Find where the given text appears and provide that cell's center as [x, y] coordinate. 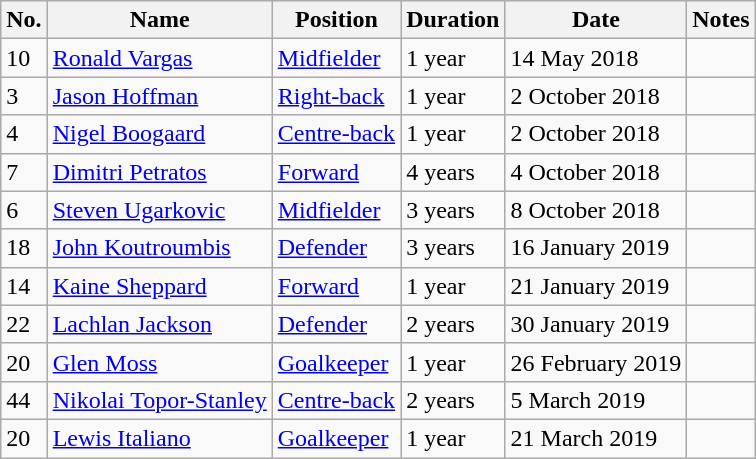
4 October 2018 [596, 172]
4 [24, 134]
5 March 2019 [596, 400]
14 May 2018 [596, 58]
21 January 2019 [596, 286]
Position [336, 20]
Name [160, 20]
Dimitri Petratos [160, 172]
16 January 2019 [596, 248]
7 [24, 172]
John Koutroumbis [160, 248]
Nikolai Topor-Stanley [160, 400]
3 [24, 96]
Lewis Italiano [160, 438]
18 [24, 248]
Nigel Boogaard [160, 134]
4 years [453, 172]
Right-back [336, 96]
44 [24, 400]
Ronald Vargas [160, 58]
No. [24, 20]
10 [24, 58]
Steven Ugarkovic [160, 210]
Glen Moss [160, 362]
Jason Hoffman [160, 96]
Date [596, 20]
30 January 2019 [596, 324]
6 [24, 210]
Kaine Sheppard [160, 286]
14 [24, 286]
26 February 2019 [596, 362]
Duration [453, 20]
21 March 2019 [596, 438]
8 October 2018 [596, 210]
Notes [721, 20]
22 [24, 324]
Lachlan Jackson [160, 324]
